Detect which cell encompasses the target text, then output its (X, Y) center coordinate. 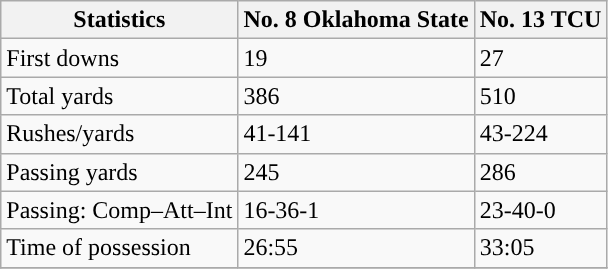
Rushes/yards (120, 134)
Passing: Comp–Att–Int (120, 210)
510 (540, 96)
19 (356, 58)
Statistics (120, 20)
No. 13 TCU (540, 20)
First downs (120, 58)
26:55 (356, 248)
286 (540, 172)
245 (356, 172)
Time of possession (120, 248)
386 (356, 96)
Total yards (120, 96)
41-141 (356, 134)
16-36-1 (356, 210)
No. 8 Oklahoma State (356, 20)
33:05 (540, 248)
23-40-0 (540, 210)
43-224 (540, 134)
27 (540, 58)
Passing yards (120, 172)
